Search for the cell housing the specified text and yield its (x, y) center coordinate. 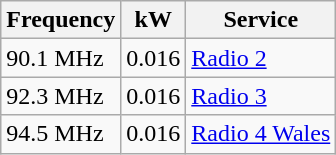
94.5 MHz (61, 134)
kW (154, 20)
90.1 MHz (61, 58)
Radio 2 (261, 58)
Frequency (61, 20)
92.3 MHz (61, 96)
Radio 3 (261, 96)
Radio 4 Wales (261, 134)
Service (261, 20)
